Locate the cell with the specified text and output its [x, y] center coordinate. 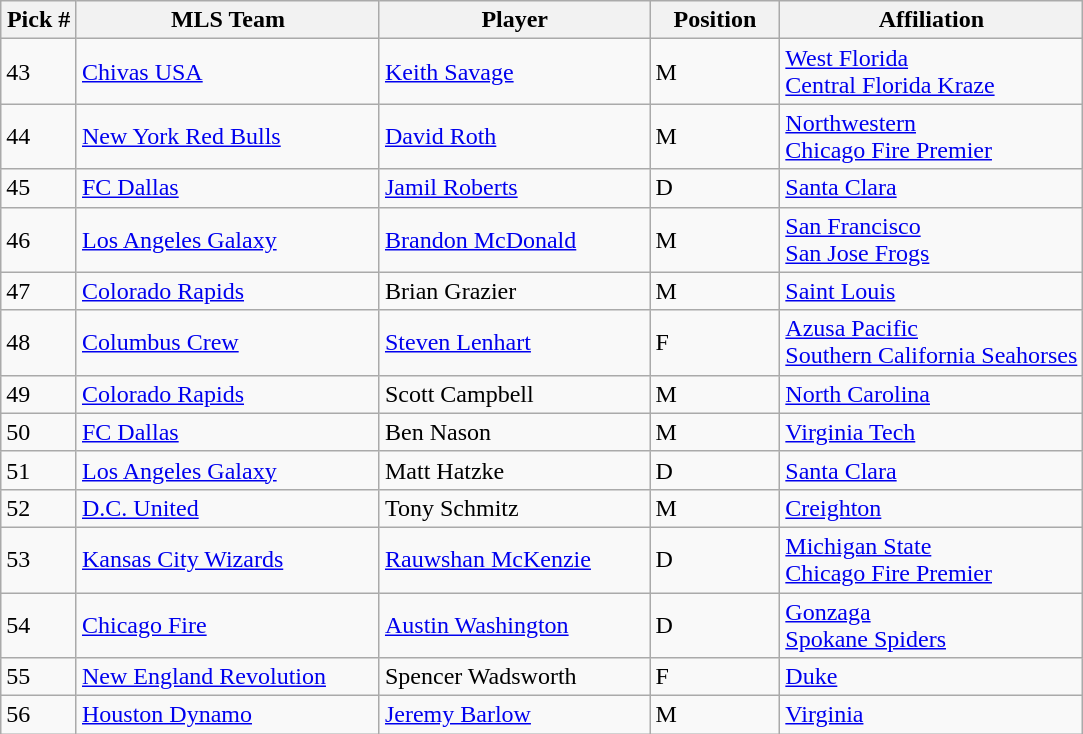
Virginia [932, 715]
50 [39, 432]
NorthwesternChicago Fire Premier [932, 136]
Chicago Fire [228, 624]
48 [39, 342]
Virginia Tech [932, 432]
Houston Dynamo [228, 715]
Creighton [932, 508]
Keith Savage [514, 72]
51 [39, 470]
Player [514, 20]
Austin Washington [514, 624]
Columbus Crew [228, 342]
44 [39, 136]
Chivas USA [228, 72]
Michigan StateChicago Fire Premier [932, 560]
45 [39, 188]
Brian Grazier [514, 291]
Jamil Roberts [514, 188]
San FranciscoSan Jose Frogs [932, 240]
Position [715, 20]
Kansas City Wizards [228, 560]
Azusa PacificSouthern California Seahorses [932, 342]
Matt Hatzke [514, 470]
49 [39, 394]
47 [39, 291]
North Carolina [932, 394]
Saint Louis [932, 291]
52 [39, 508]
West FloridaCentral Florida Kraze [932, 72]
Affiliation [932, 20]
Scott Campbell [514, 394]
MLS Team [228, 20]
New York Red Bulls [228, 136]
55 [39, 677]
56 [39, 715]
Pick # [39, 20]
David Roth [514, 136]
GonzagaSpokane Spiders [932, 624]
D.C. United [228, 508]
Ben Nason [514, 432]
Steven Lenhart [514, 342]
46 [39, 240]
New England Revolution [228, 677]
Spencer Wadsworth [514, 677]
Jeremy Barlow [514, 715]
Tony Schmitz [514, 508]
Rauwshan McKenzie [514, 560]
54 [39, 624]
Brandon McDonald [514, 240]
Duke [932, 677]
53 [39, 560]
43 [39, 72]
